Scan for the cell matching the given text and deliver its [X, Y] coordinate at center. 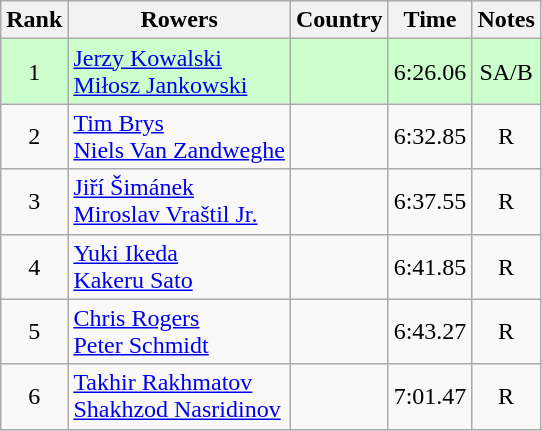
1 [34, 72]
Takhir RakhmatovShakhzod Nasridinov [180, 396]
5 [34, 332]
SA/B [506, 72]
6:32.85 [430, 136]
6:26.06 [430, 72]
Tim BrysNiels Van Zandweghe [180, 136]
Yuki IkedaKakeru Sato [180, 266]
Rowers [180, 20]
6 [34, 396]
Country [339, 20]
Jerzy KowalskiMiłosz Jankowski [180, 72]
2 [34, 136]
Time [430, 20]
6:43.27 [430, 332]
6:41.85 [430, 266]
Notes [506, 20]
6:37.55 [430, 202]
3 [34, 202]
Rank [34, 20]
4 [34, 266]
7:01.47 [430, 396]
Jiří ŠimánekMiroslav Vraštil Jr. [180, 202]
Chris RogersPeter Schmidt [180, 332]
